Determine the (X, Y) coordinate at the center of the cell enclosing the given text.  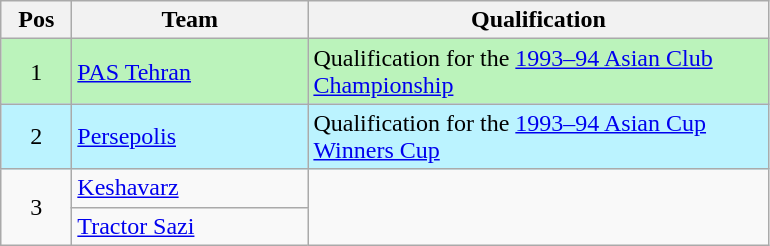
2 (36, 136)
Team (190, 20)
PAS Tehran (190, 72)
Pos (36, 20)
Persepolis (190, 136)
3 (36, 207)
Qualification for the 1993–94 Asian Cup Winners Cup (538, 136)
Keshavarz (190, 188)
1 (36, 72)
Qualification for the 1993–94 Asian Club Championship (538, 72)
Qualification (538, 20)
Tractor Sazi (190, 226)
